Search for the cell housing the specified text and yield its [X, Y] center coordinate. 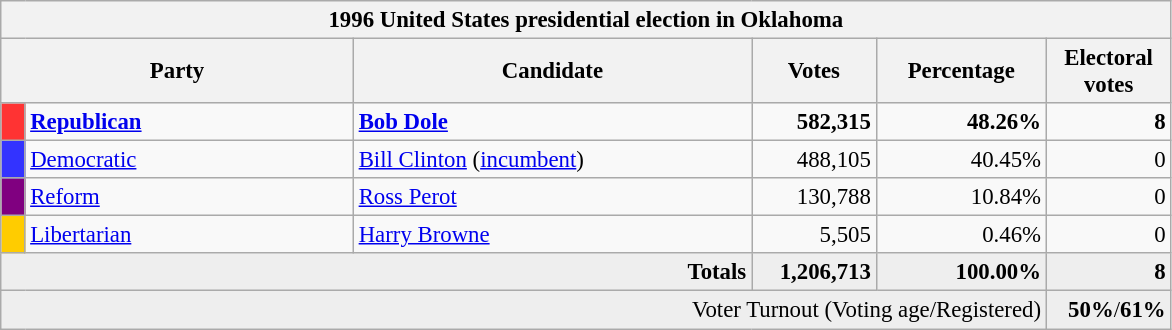
Electoral votes [1108, 72]
Ross Perot [552, 197]
Harry Browne [552, 235]
488,105 [814, 160]
Libertarian [189, 235]
10.84% [961, 197]
0.46% [961, 235]
48.26% [961, 122]
Democratic [189, 160]
Votes [814, 72]
Republican [189, 122]
Percentage [961, 72]
Voter Turnout (Voting age/Registered) [524, 310]
Candidate [552, 72]
50%/61% [1108, 310]
Bob Dole [552, 122]
130,788 [814, 197]
Party [178, 72]
100.00% [961, 273]
1996 United States presidential election in Oklahoma [586, 20]
1,206,713 [814, 273]
Bill Clinton (incumbent) [552, 160]
40.45% [961, 160]
Reform [189, 197]
5,505 [814, 235]
582,315 [814, 122]
Totals [376, 273]
